Scan for the cell matching the given text and deliver its [X, Y] coordinate at center. 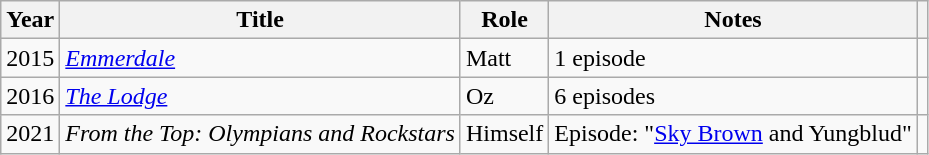
Oz [504, 96]
6 episodes [733, 96]
Notes [733, 20]
2016 [30, 96]
Emmerdale [260, 58]
Matt [504, 58]
Episode: "Sky Brown and Yungblud" [733, 134]
From the Top: Olympians and Rockstars [260, 134]
Title [260, 20]
The Lodge [260, 96]
Himself [504, 134]
2015 [30, 58]
1 episode [733, 58]
Year [30, 20]
2021 [30, 134]
Role [504, 20]
